Detect which cell encompasses the target text, then output its [x, y] center coordinate. 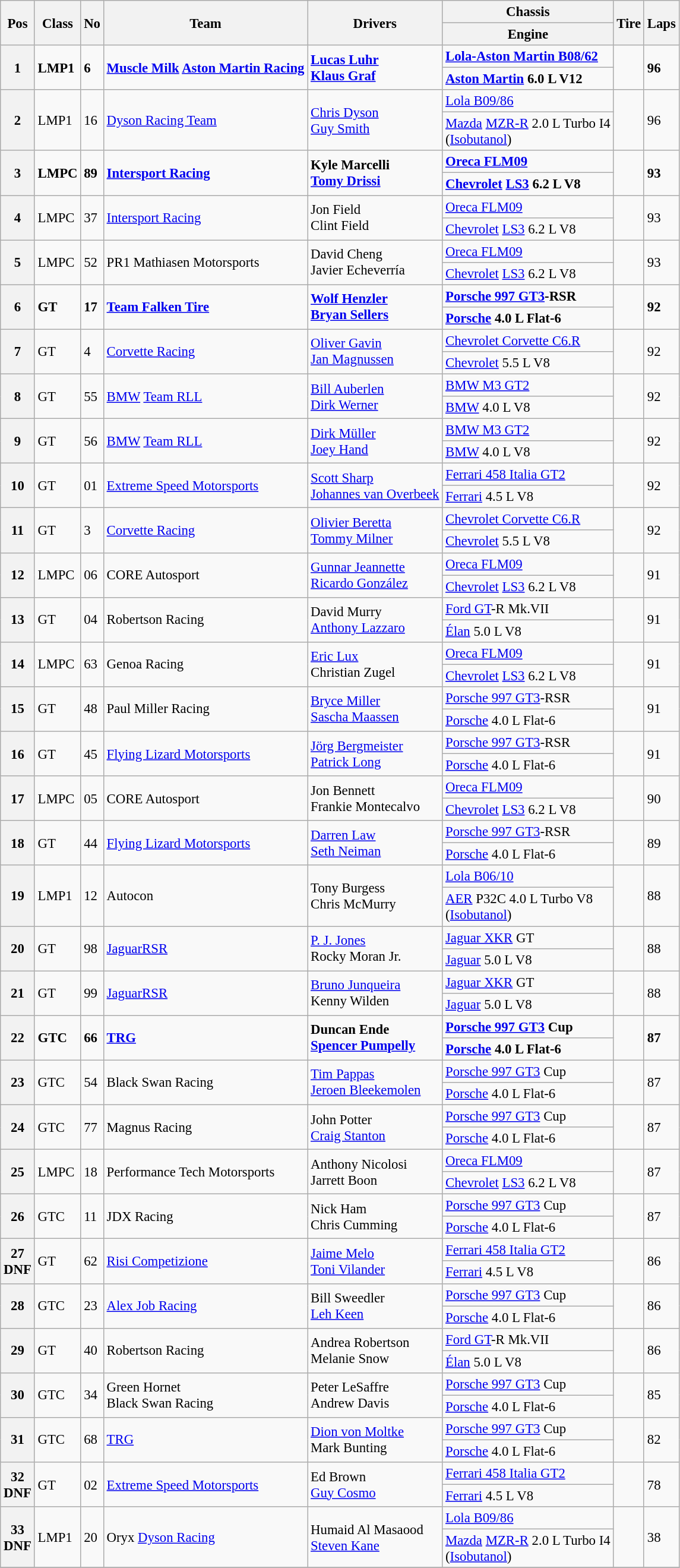
13 [18, 619]
Aston Martin 6.0 L V12 [528, 79]
34 [92, 1395]
54 [92, 1083]
19 [18, 895]
25 [18, 1172]
40 [92, 1350]
32DNF [18, 1484]
77 [92, 1127]
66 [92, 1037]
Chris Dyson Guy Smith [375, 120]
Engine [528, 34]
David Murry Anthony Lazzaro [375, 619]
Black Swan Racing [205, 1083]
68 [92, 1440]
Drivers [375, 23]
AER P32C 4.0 L Turbo V8(Isobutanol) [528, 907]
98 [92, 948]
Team [205, 23]
Tim Pappas Jeroen Bleekemolen [375, 1083]
9 [18, 441]
JDX Racing [205, 1217]
31 [18, 1440]
Oliver Gavin Jan Magnussen [375, 352]
Bryce Miller Sascha Maassen [375, 709]
Green Hornet Black Swan Racing [205, 1395]
06 [92, 575]
44 [92, 843]
Gunnar Jeannette Ricardo González [375, 575]
90 [662, 799]
56 [92, 441]
05 [92, 799]
Anthony Nicolosi Jarrett Boon [375, 1172]
Jörg Bergmeister Patrick Long [375, 753]
Darren Law Seth Neiman [375, 843]
Bill Sweedler Leh Keen [375, 1306]
Team Falken Tire [205, 307]
Performance Tech Motorsports [205, 1172]
Oryx Dyson Racing [205, 1537]
Jaime Melo Toni Vilander [375, 1261]
29 [18, 1350]
21 [18, 993]
Duncan Ende Spencer Pumpelly [375, 1037]
PR1 Mathiasen Motorsports [205, 263]
Wolf Henzler Bryan Sellers [375, 307]
28 [18, 1306]
01 [92, 486]
Dirk Müller Joey Hand [375, 441]
62 [92, 1261]
02 [92, 1484]
24 [18, 1127]
Muscle Milk Aston Martin Racing [205, 68]
Humaid Al Masaood Steven Kane [375, 1537]
Tony Burgess Chris McMurry [375, 895]
52 [92, 263]
22 [18, 1037]
Peter LeSaffre Andrew Davis [375, 1395]
82 [662, 1440]
Lola B06/10 [528, 876]
P. J. Jones Rocky Moran Jr. [375, 948]
Alex Job Racing [205, 1306]
8 [18, 396]
Ed Brown Guy Cosmo [375, 1484]
Dion von Moltke Mark Bunting [375, 1440]
78 [662, 1484]
Paul Miller Racing [205, 709]
Bill Auberlen Dirk Werner [375, 396]
7 [18, 352]
Scott Sharp Johannes van Overbeek [375, 486]
2 [18, 120]
Jon Field Clint Field [375, 217]
Pos [18, 23]
Magnus Racing [205, 1127]
27DNF [18, 1261]
04 [92, 619]
Eric Lux Christian Zugel [375, 664]
Laps [662, 23]
Nick Ham Chris Cumming [375, 1217]
48 [92, 709]
85 [662, 1395]
Olivier Beretta Tommy Milner [375, 530]
Bruno Junqueira Kenny Wilden [375, 993]
99 [92, 993]
Autocon [205, 895]
45 [92, 753]
63 [92, 664]
Chassis [528, 12]
37 [92, 217]
10 [18, 486]
Kyle Marcelli Tomy Drissi [375, 173]
No [92, 23]
Dyson Racing Team [205, 120]
5 [18, 263]
John Potter Craig Stanton [375, 1127]
Tire [629, 23]
Andrea Robertson Melanie Snow [375, 1350]
15 [18, 709]
30 [18, 1395]
14 [18, 664]
Genoa Racing [205, 664]
Lucas Luhr Klaus Graf [375, 68]
Risi Competizione [205, 1261]
33DNF [18, 1537]
Class [58, 23]
55 [92, 396]
26 [18, 1217]
Lola-Aston Martin B08/62 [528, 56]
1 [18, 68]
Jon Bennett Frankie Montecalvo [375, 799]
38 [662, 1537]
David Cheng Javier Echeverría [375, 263]
